Extract the [x, y] coordinate from the center of the cell holding the provided text.  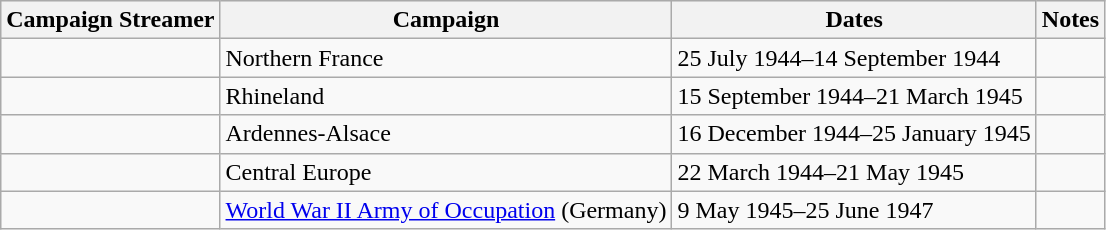
Northern France [446, 58]
25 July 1944–14 September 1944 [854, 58]
Rhineland [446, 96]
Ardennes-Alsace [446, 134]
16 December 1944–25 January 1945 [854, 134]
Campaign [446, 20]
Campaign Streamer [110, 20]
Central Europe [446, 172]
15 September 1944–21 March 1945 [854, 96]
Notes [1070, 20]
World War II Army of Occupation (Germany) [446, 210]
Dates [854, 20]
22 March 1944–21 May 1945 [854, 172]
9 May 1945–25 June 1947 [854, 210]
